Find where the given text appears and provide that cell's center as [x, y] coordinate. 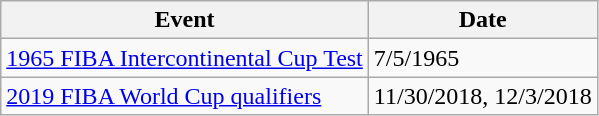
7/5/1965 [482, 58]
1965 FIBA Intercontinental Cup Test [185, 58]
Date [482, 20]
Event [185, 20]
11/30/2018, 12/3/2018 [482, 96]
2019 FIBA World Cup qualifiers [185, 96]
